Detect which cell encompasses the target text, then output its (x, y) center coordinate. 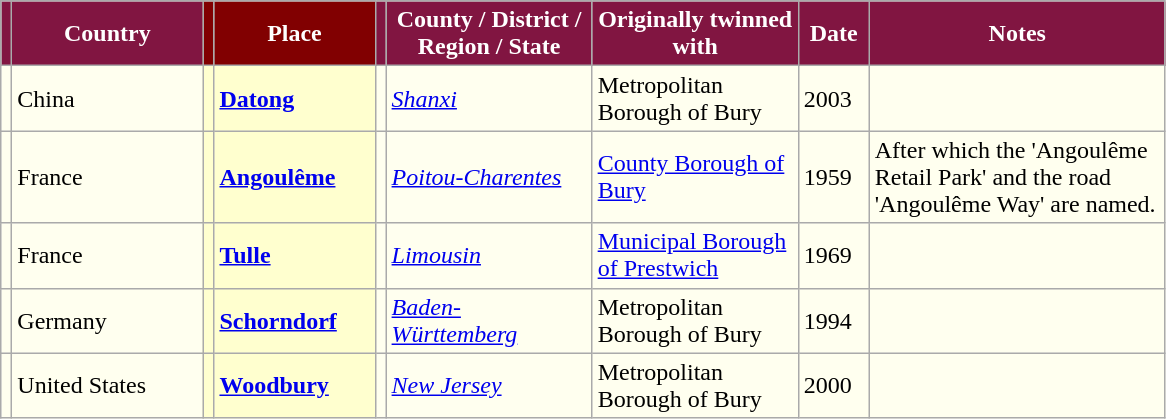
County / District / Region / State (489, 34)
China (108, 98)
Datong (294, 98)
2000 (834, 386)
Germany (108, 320)
Poitou-Charentes (489, 177)
Woodbury (294, 386)
Place (294, 34)
Limousin (489, 256)
Originally twinned with (695, 34)
Angoulême (294, 177)
1994 (834, 320)
Schorndorf (294, 320)
Date (834, 34)
Country (108, 34)
After which the 'Angoulême Retail Park' and the road 'Angoulême Way' are named. (1017, 177)
2003 (834, 98)
Tulle (294, 256)
United States (108, 386)
New Jersey (489, 386)
County Borough of Bury (695, 177)
1959 (834, 177)
Notes (1017, 34)
Baden-Württemberg (489, 320)
Shanxi (489, 98)
Municipal Borough of Prestwich (695, 256)
1969 (834, 256)
